Pinpoint the cell where the given text exists, returning its (x, y) midpoint coordinate. 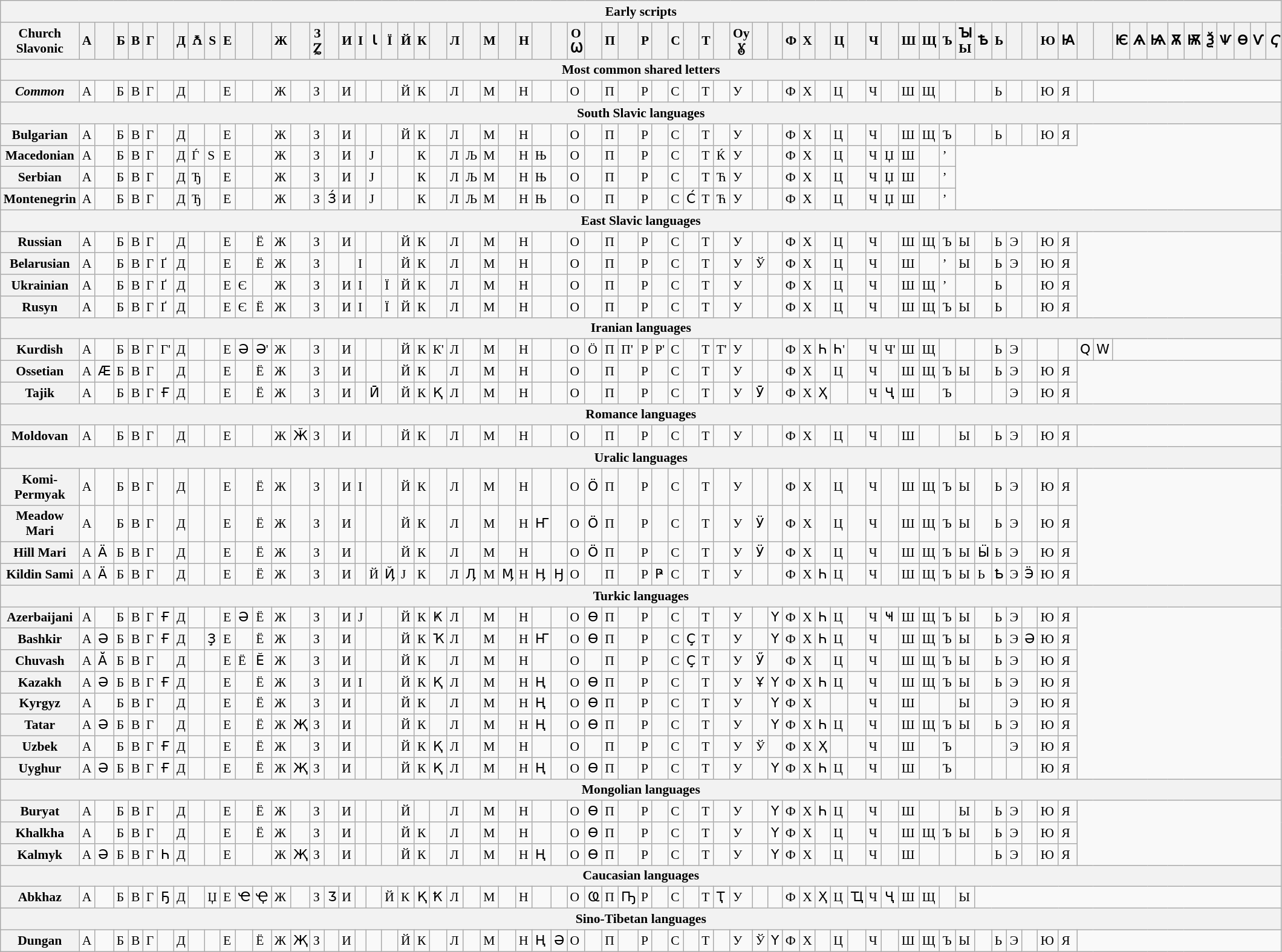
Ӣ (374, 393)
Ö (593, 350)
Ꙗ (1068, 41)
Kurdish (40, 350)
Montenegrin (40, 199)
Ѓ (197, 156)
Ҧ (628, 898)
Ӑ (104, 661)
Ӹ (983, 553)
Ӭ (1029, 575)
Ꙉ (197, 41)
Ӗ (262, 661)
Early scripts (641, 11)
Һ' (839, 350)
Kyrgyz (40, 704)
П' (628, 350)
Buryat (40, 812)
К' (438, 350)
Ҹ (890, 618)
Ӈ (559, 575)
Belarusian (40, 264)
Ѩ (1157, 41)
Ҿ (262, 898)
Ӕ (104, 372)
Kalmyk (40, 855)
Moldovan (40, 436)
Church Slavonic (40, 41)
Р' (660, 350)
Tatar (40, 725)
Ӆ (472, 575)
Abkhaz (40, 898)
Ҕ (166, 898)
Bashkir (40, 640)
Ҋ (389, 575)
Ҝ (438, 618)
Ӂ (300, 436)
Ҭ (722, 898)
East Slavic languages (641, 221)
Kazakh (40, 682)
Mongolian languages (641, 790)
Chuvash (40, 661)
Г' (166, 350)
Macedonian (40, 156)
Iranian languages (641, 328)
Ҙ (212, 640)
Ѵ (1258, 41)
Common (40, 92)
Turkic languages (641, 596)
Ѫ (1176, 41)
Ԛ (1085, 350)
Rusyn (40, 307)
Dungan (40, 941)
Ӊ (542, 575)
Ukrainian (40, 285)
Ԝ (1103, 350)
Azerbaijani (40, 618)
Khalkha (40, 833)
Komi-Permyak (40, 487)
Bulgarian (40, 135)
Ӎ (507, 575)
Uralic languages (641, 458)
Ҡ (438, 640)
Most common shared letters (641, 70)
Ҽ (244, 898)
Uyghur (40, 768)
Russian (40, 242)
С́ (691, 199)
Ә' (262, 350)
South Slavic languages (641, 113)
Hill Mari (40, 553)
Uzbek (40, 747)
Sino-Tibetan languages (641, 919)
Ҟ (438, 898)
Ѱ (1225, 41)
Ѧ (1139, 41)
Ꙑ Ы (965, 41)
З́ (331, 199)
Ӳ (761, 661)
З Ꙁ (317, 41)
Оу Ꙋ (741, 41)
Ѥ (1121, 41)
Ұ (761, 682)
Ҵ (857, 898)
Ќ (722, 156)
Caucasian languages (641, 876)
Ѳ (1242, 41)
О Ѡ (576, 41)
Meadow Mari (40, 523)
Ҍ (999, 575)
Romance languages (641, 415)
Ҩ (593, 898)
Tajik (40, 393)
Ѭ (1194, 41)
Ҁ (1274, 41)
Ӡ (331, 898)
Ҏ (660, 575)
Ѣ (983, 41)
Serbian (40, 178)
Kildin Sami (40, 575)
Ч' (890, 350)
Ossetian (40, 372)
Ꙇ (374, 41)
Ѯ (1210, 41)
Т' (722, 350)
Ӯ (761, 393)
